For the text-containing cell, return its midpoint in [X, Y] coordinate format. 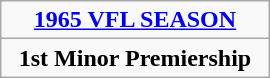
1st Minor Premiership [135, 58]
1965 VFL SEASON [135, 20]
